Find where the given text appears and provide that cell's center as [X, Y] coordinate. 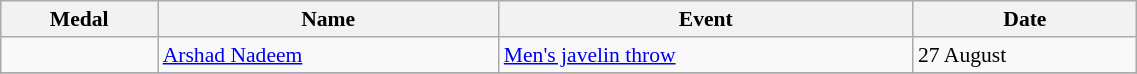
Medal [80, 19]
Event [706, 19]
Men's javelin throw [706, 55]
Arshad Nadeem [328, 55]
Date [1025, 19]
27 August [1025, 55]
Name [328, 19]
